Pinpoint the cell where the given text exists, returning its [x, y] midpoint coordinate. 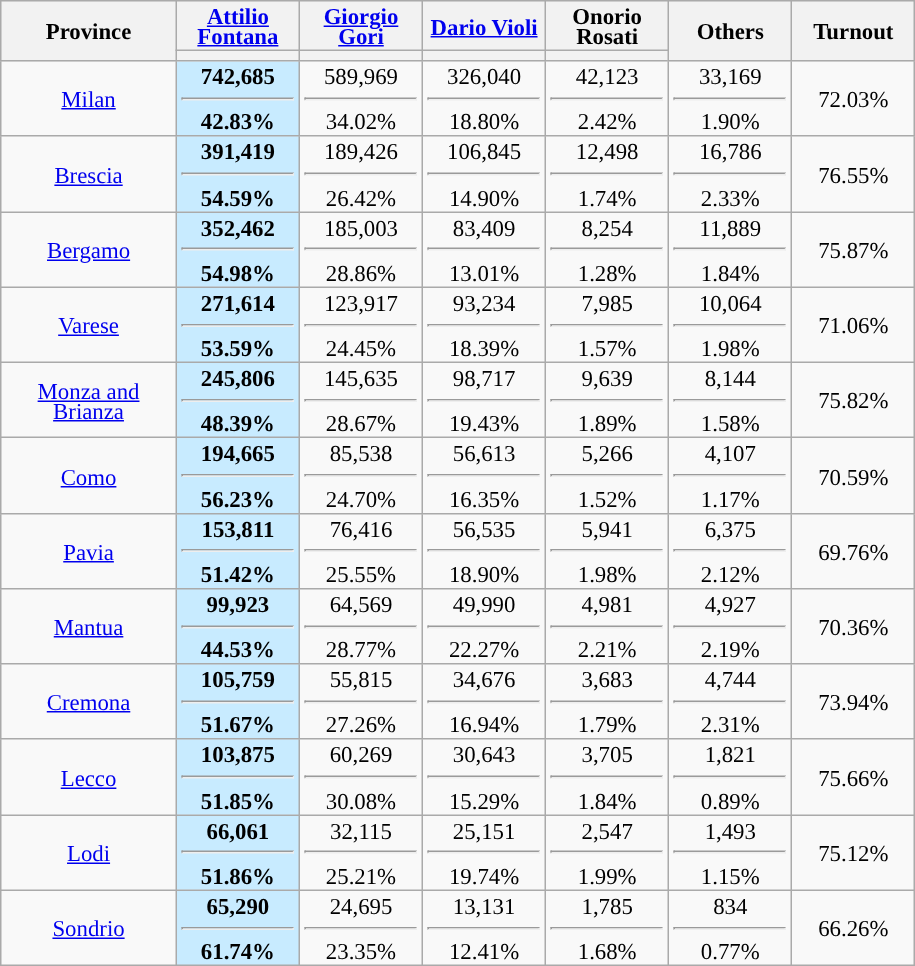
145,63528.67% [360, 400]
Turnout [854, 31]
5,941 1.98% [608, 550]
Bergamo [89, 250]
10,064 1.98% [730, 324]
76,416 25.55% [360, 550]
75.87% [854, 250]
75.66% [854, 778]
1,493 1.15% [730, 852]
Sondrio [89, 928]
9,639 1.89% [608, 400]
12,498 1.74% [608, 174]
69.76% [854, 550]
99,923 44.53% [238, 626]
3,705 1.84% [608, 778]
70.36% [854, 626]
42,123 2.42% [608, 98]
75.82% [854, 400]
98,71719.43% [484, 400]
85,53824.70% [360, 476]
Cremona [89, 702]
32,115 25.21% [360, 852]
153,81151.42% [238, 550]
6,375 2.12% [730, 550]
49,990 22.27% [484, 626]
3,683 1.79% [608, 702]
105,759 51.67% [238, 702]
Dario Violi [484, 26]
72.03% [854, 98]
83,409 13.01% [484, 250]
1,785 1.68% [608, 928]
189,426 26.42% [360, 174]
Province [89, 31]
Milan [89, 98]
64,569 28.77% [360, 626]
25,151 19.74% [484, 852]
Onorio Rosati [608, 26]
5,266 1.52% [608, 476]
4,744 2.31% [730, 702]
Others [730, 31]
66,06151.86% [238, 852]
30,643 15.29% [484, 778]
326,040 18.80% [484, 98]
34,676 16.94% [484, 702]
11,889 1.84% [730, 250]
13,131 12.41% [484, 928]
Lecco [89, 778]
245,806 48.39% [238, 400]
8,144 1.58% [730, 400]
352,462 54.98% [238, 250]
16,786 2.33% [730, 174]
185,003 28.86% [360, 250]
24,695 23.35% [360, 928]
8,254 1.28% [608, 250]
70.59% [854, 476]
93,234 18.39% [484, 324]
Brescia [89, 174]
7,985 1.57% [608, 324]
Attilio Fontana [238, 26]
106,845 14.90% [484, 174]
391,419 54.59% [238, 174]
271,614 53.59% [238, 324]
Pavia [89, 550]
56,61316.35% [484, 476]
Monza and Brianza [89, 400]
56,535 18.90% [484, 550]
Lodi [89, 852]
103,87551.85% [238, 778]
65,290 61.74% [238, 928]
Varese [89, 324]
834 0.77% [730, 928]
742,685 42.83% [238, 98]
71.06% [854, 324]
1,821 0.89% [730, 778]
76.55% [854, 174]
Mantua [89, 626]
4,927 2.19% [730, 626]
60,26930.08% [360, 778]
75.12% [854, 852]
4,981 2.21% [608, 626]
Como [89, 476]
33,169 1.90% [730, 98]
55,815 27.26% [360, 702]
73.94% [854, 702]
2,547 1.99% [608, 852]
194,66556.23% [238, 476]
Giorgio Gori [360, 26]
66.26% [854, 928]
4,107 1.17% [730, 476]
123,917 24.45% [360, 324]
589,969 34.02% [360, 98]
